Identify which cell holds the provided text, then report its (X, Y) central coordinate. 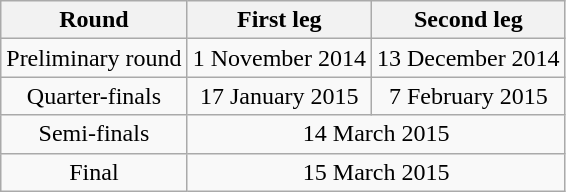
15 March 2015 (376, 172)
Final (94, 172)
1 November 2014 (279, 58)
First leg (279, 20)
7 February 2015 (468, 96)
Preliminary round (94, 58)
Quarter-finals (94, 96)
Second leg (468, 20)
13 December 2014 (468, 58)
Round (94, 20)
14 March 2015 (376, 134)
17 January 2015 (279, 96)
Semi-finals (94, 134)
